Detect which cell encompasses the target text, then output its [x, y] center coordinate. 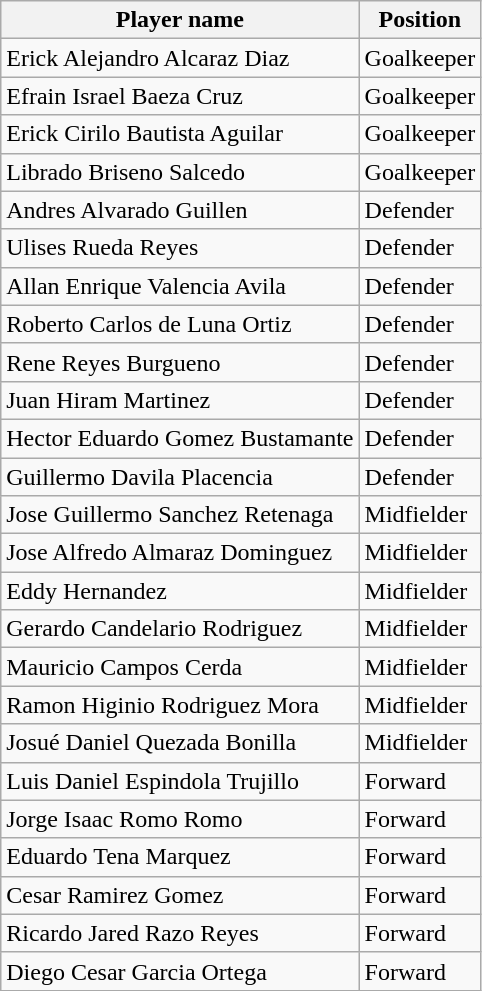
Ulises Rueda Reyes [180, 248]
Eduardo Tena Marquez [180, 857]
Jorge Isaac Romo Romo [180, 819]
Jose Guillermo Sanchez Retenaga [180, 515]
Andres Alvarado Guillen [180, 210]
Erick Cirilo Bautista Aguilar [180, 134]
Erick Alejandro Alcaraz Diaz [180, 58]
Position [420, 20]
Rene Reyes Burgueno [180, 362]
Gerardo Candelario Rodriguez [180, 629]
Ramon Higinio Rodriguez Mora [180, 705]
Cesar Ramirez Gomez [180, 895]
Diego Cesar Garcia Ortega [180, 971]
Ricardo Jared Razo Reyes [180, 933]
Eddy Hernandez [180, 591]
Efrain Israel Baeza Cruz [180, 96]
Guillermo Davila Placencia [180, 477]
Allan Enrique Valencia Avila [180, 286]
Jose Alfredo Almaraz Dominguez [180, 553]
Player name [180, 20]
Luis Daniel Espindola Trujillo [180, 781]
Juan Hiram Martinez [180, 400]
Librado Briseno Salcedo [180, 172]
Mauricio Campos Cerda [180, 667]
Hector Eduardo Gomez Bustamante [180, 438]
Roberto Carlos de Luna Ortiz [180, 324]
Josué Daniel Quezada Bonilla [180, 743]
